Scan for the cell matching the given text and deliver its [X, Y] coordinate at center. 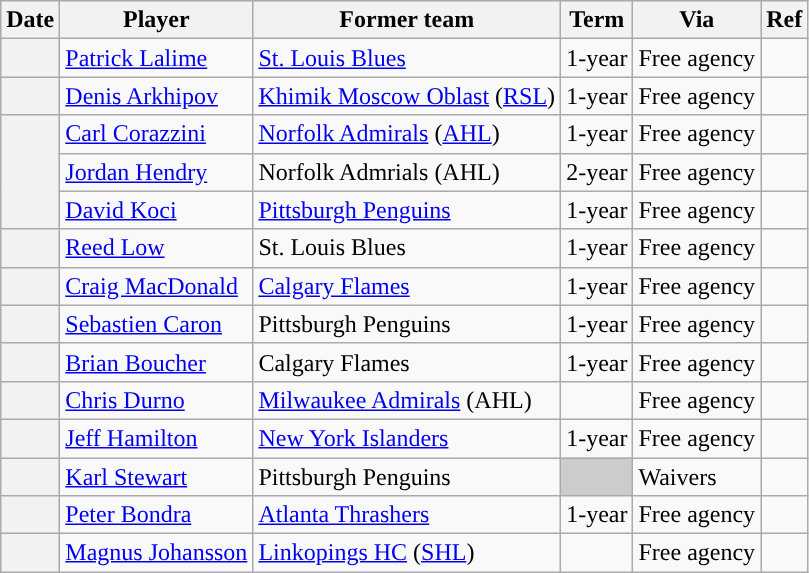
Patrick Lalime [156, 58]
Khimik Moscow Oblast (RSL) [407, 96]
Chris Durno [156, 400]
Date [30, 20]
Jeff Hamilton [156, 438]
Peter Bondra [156, 515]
Atlanta Thrashers [407, 515]
Waivers [697, 477]
Denis Arkhipov [156, 96]
New York Islanders [407, 438]
Carl Corazzini [156, 134]
Linkopings HC (SHL) [407, 553]
Via [697, 20]
Norfolk Admrials (AHL) [407, 172]
David Koci [156, 210]
Ref [784, 20]
Sebastien Caron [156, 324]
Term [597, 20]
Norfolk Admirals (AHL) [407, 134]
Reed Low [156, 248]
Jordan Hendry [156, 172]
Former team [407, 20]
2-year [597, 172]
Brian Boucher [156, 362]
Magnus Johansson [156, 553]
Karl Stewart [156, 477]
Player [156, 20]
Milwaukee Admirals (AHL) [407, 400]
Craig MacDonald [156, 286]
